Scan for the cell matching the given text and deliver its [X, Y] coordinate at center. 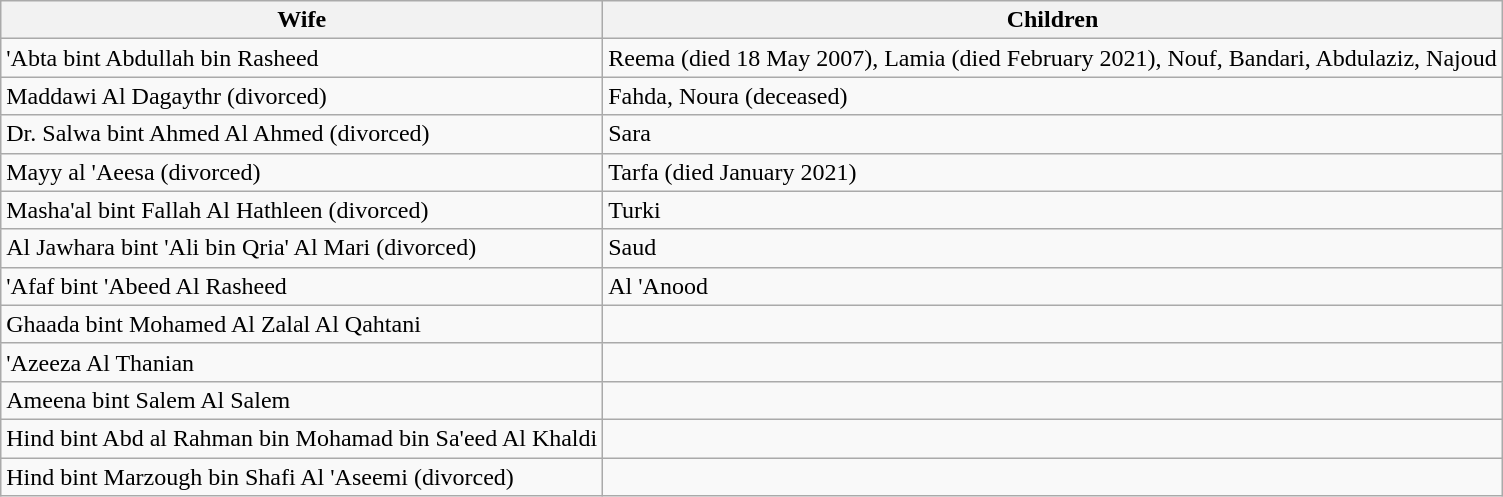
'Abta bint Abdullah bin Rasheed [302, 58]
Saud [1052, 248]
'Afaf bint 'Abeed Al Rasheed [302, 286]
Al 'Anood [1052, 286]
Maddawi Al Dagaythr (divorced) [302, 96]
Wife [302, 20]
Reema (died 18 May 2007), Lamia (died February 2021), Nouf, Bandari, Abdulaziz, Najoud [1052, 58]
Masha'al bint Fallah Al Hathleen (divorced) [302, 210]
Dr. Salwa bint Ahmed Al Ahmed (divorced) [302, 134]
Hind bint Abd al Rahman bin Mohamad bin Sa'eed Al Khaldi [302, 438]
Tarfa (died January 2021) [1052, 172]
Sara [1052, 134]
Ameena bint Salem Al Salem [302, 400]
Fahda, Noura (deceased) [1052, 96]
Hind bint Marzough bin Shafi Al 'Aseemi (divorced) [302, 477]
Turki [1052, 210]
Ghaada bint Mohamed Al Zalal Al Qahtani [302, 324]
Mayy al 'Aeesa (divorced) [302, 172]
Children [1052, 20]
Al Jawhara bint 'Ali bin Qria' Al Mari (divorced) [302, 248]
'Azeeza Al Thanian [302, 362]
